Detect which cell encompasses the target text, then output its [X, Y] center coordinate. 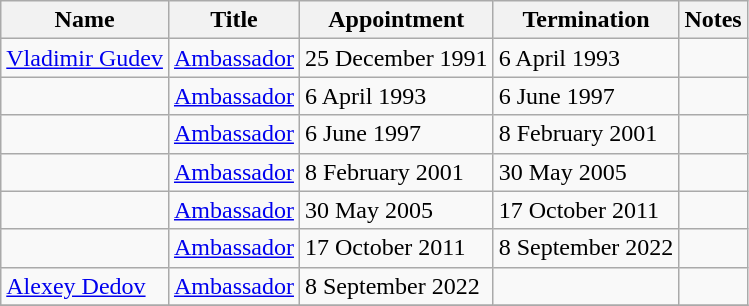
Appointment [396, 20]
Title [234, 20]
Alexey Dedov [85, 286]
Termination [586, 20]
Vladimir Gudev [85, 58]
Notes [713, 20]
25 December 1991 [396, 58]
Name [85, 20]
